Output the [X, Y] coordinate of the center of the cell containing the given text.  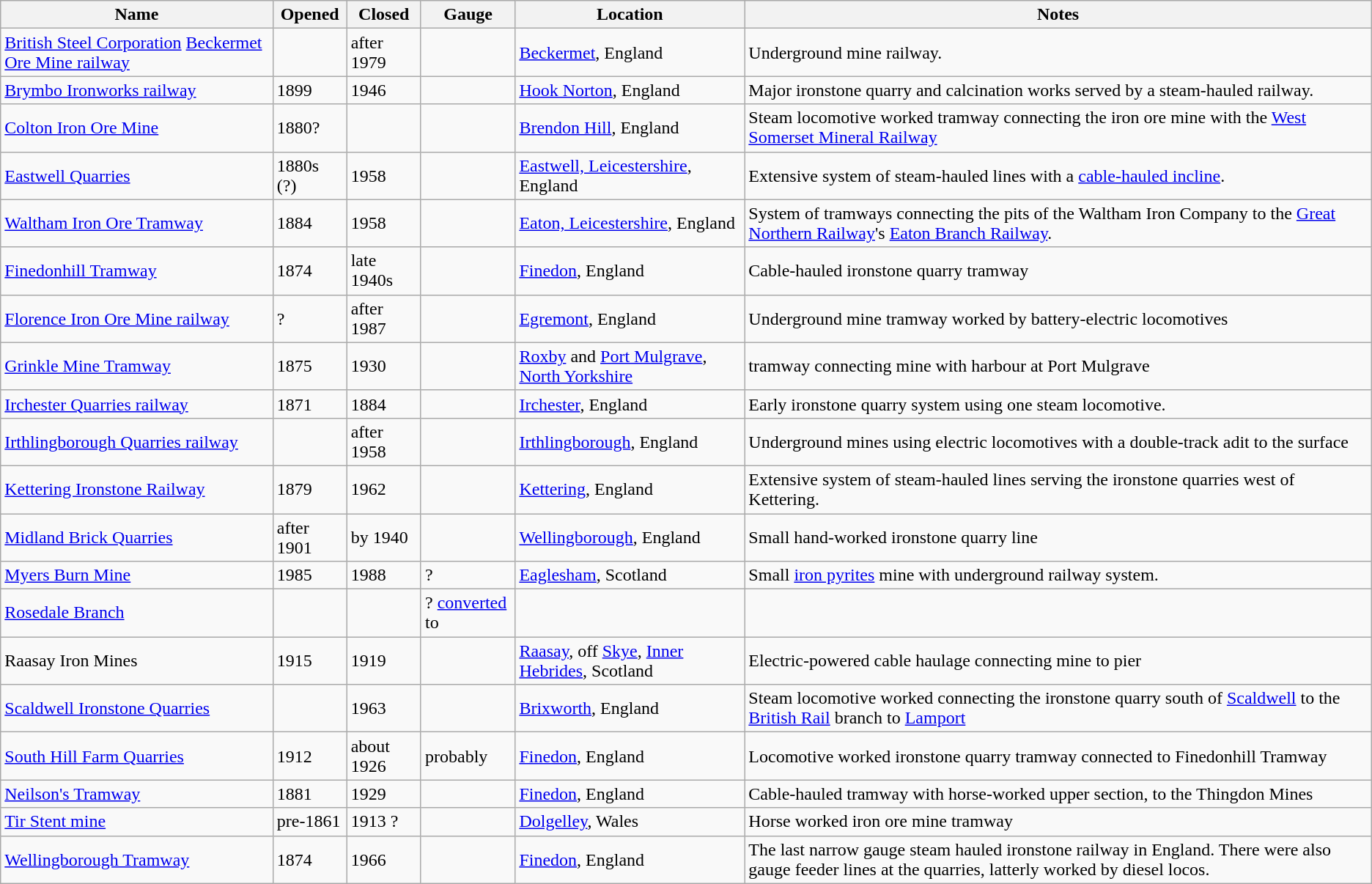
Neilson's Tramway [136, 794]
Eaglesham, Scotland [630, 575]
Myers Burn Mine [136, 575]
Major ironstone quarry and calcination works served by a steam-hauled railway. [1058, 90]
probably [468, 756]
Wellingborough Tramway [136, 859]
Steam locomotive worked connecting the ironstone quarry south of Scaldwell to the British Rail branch to Lamport [1058, 708]
Rosedale Branch [136, 613]
Eastwell, Leicestershire, England [630, 176]
Irchester Quarries railway [136, 404]
Cable-hauled ironstone quarry tramway [1058, 271]
1875 [309, 367]
Kettering, England [630, 490]
Early ironstone quarry system using one steam locomotive. [1058, 404]
Locomotive worked ironstone quarry tramway connected to Finedonhill Tramway [1058, 756]
1966 [384, 859]
1930 [384, 367]
Egremont, England [630, 318]
Irchester, England [630, 404]
1988 [384, 575]
1963 [384, 708]
Brixworth, England [630, 708]
1919 [384, 661]
1929 [384, 794]
1985 [309, 575]
1880? [309, 128]
Wellingborough, England [630, 537]
Underground mine tramway worked by battery-electric locomotives [1058, 318]
Steam locomotive worked tramway connecting the iron ore mine with the West Somerset Mineral Railway [1058, 128]
after 1979 [384, 53]
Eaton, Leicestershire, England [630, 223]
1880s (?) [309, 176]
Raasay, off Skye, Inner Hebrides, Scotland [630, 661]
Small iron pyrites mine with underground railway system. [1058, 575]
South Hill Farm Quarries [136, 756]
British Steel Corporation Beckermet Ore Mine railway [136, 53]
Scaldwell Ironstone Quarries [136, 708]
about 1926 [384, 756]
? converted to [468, 613]
pre-1861 [309, 822]
Florence Iron Ore Mine railway [136, 318]
Midland Brick Quarries [136, 537]
1879 [309, 490]
after 1987 [384, 318]
Hook Norton, England [630, 90]
tramway connecting mine with harbour at Port Mulgrave [1058, 367]
1913 ? [384, 822]
Finedonhill Tramway [136, 271]
after 1901 [309, 537]
after 1958 [384, 441]
Eastwell Quarries [136, 176]
Tir Stent mine [136, 822]
Irthlingborough Quarries railway [136, 441]
Grinkle Mine Tramway [136, 367]
late 1940s [384, 271]
Beckermet, England [630, 53]
Small hand-worked ironstone quarry line [1058, 537]
Closed [384, 15]
System of tramways connecting the pits of the Waltham Iron Company to the Great Northern Railway's Eaton Branch Railway. [1058, 223]
1871 [309, 404]
1946 [384, 90]
1881 [309, 794]
Irthlingborough, England [630, 441]
Electric-powered cable haulage connecting mine to pier [1058, 661]
1912 [309, 756]
Brendon Hill, England [630, 128]
Kettering Ironstone Railway [136, 490]
Colton Iron Ore Mine [136, 128]
Gauge [468, 15]
Name [136, 15]
Cable-hauled tramway with horse-worked upper section, to the Thingdon Mines [1058, 794]
1962 [384, 490]
Roxby and Port Mulgrave, North Yorkshire [630, 367]
Raasay Iron Mines [136, 661]
Horse worked iron ore mine tramway [1058, 822]
Waltham Iron Ore Tramway [136, 223]
Brymbo Ironworks railway [136, 90]
Opened [309, 15]
Location [630, 15]
Extensive system of steam-hauled lines serving the ironstone quarries west of Kettering. [1058, 490]
Dolgelley, Wales [630, 822]
1915 [309, 661]
by 1940 [384, 537]
Notes [1058, 15]
Underground mines using electric locomotives with a double-track adit to the surface [1058, 441]
Underground mine railway. [1058, 53]
The last narrow gauge steam hauled ironstone railway in England. There were also gauge feeder lines at the quarries, latterly worked by diesel locos. [1058, 859]
1899 [309, 90]
Extensive system of steam-hauled lines with a cable-hauled incline. [1058, 176]
